Find where the given text appears and provide that cell's center as (X, Y) coordinate. 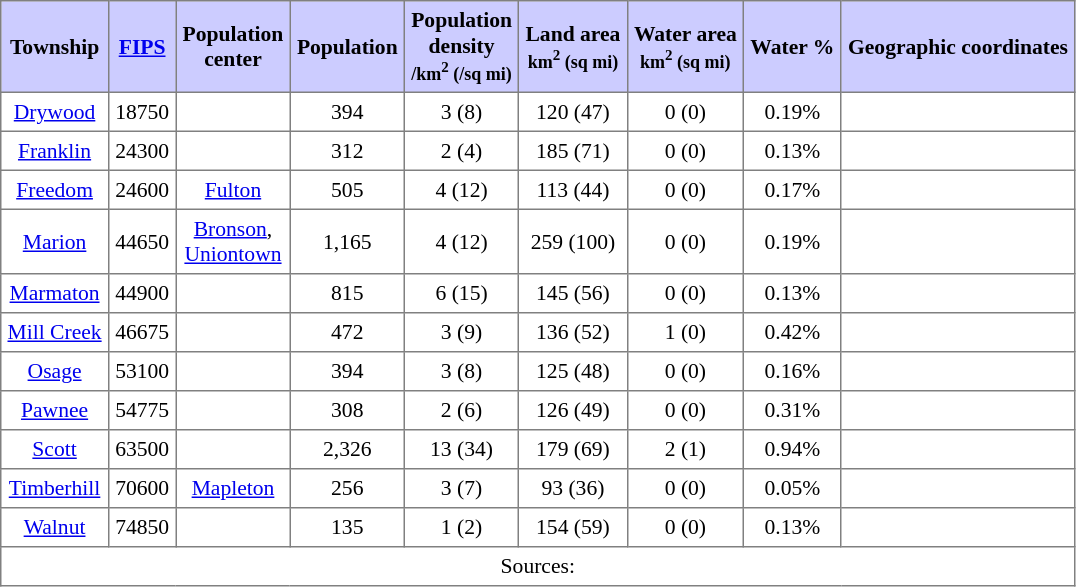
Franklin (55, 150)
Mill Creek (55, 332)
145 (56) (573, 294)
120 (47) (573, 112)
1 (2) (461, 528)
505 (347, 190)
13 (34) (461, 450)
113 (44) (573, 190)
126 (49) (573, 410)
1,165 (347, 241)
74850 (142, 528)
Freedom (55, 190)
136 (52) (573, 332)
3 (9) (461, 332)
472 (347, 332)
0.42% (793, 332)
Timberhill (55, 488)
Mapleton (233, 488)
63500 (142, 450)
0.17% (793, 190)
0.31% (793, 410)
46675 (142, 332)
70600 (142, 488)
2 (6) (461, 410)
2,326 (347, 450)
Scott (55, 450)
Water % (793, 47)
Marion (55, 241)
Pawnee (55, 410)
Fulton (233, 190)
Population (347, 47)
Bronson, Uniontown (233, 241)
815 (347, 294)
185 (71) (573, 150)
256 (347, 488)
44900 (142, 294)
308 (347, 410)
Drywood (55, 112)
Populationdensity/km2 (/sq mi) (461, 47)
Sources: (538, 566)
54775 (142, 410)
6 (15) (461, 294)
44650 (142, 241)
0.16% (793, 372)
154 (59) (573, 528)
Populationcenter (233, 47)
3 (7) (461, 488)
24300 (142, 150)
259 (100) (573, 241)
179 (69) (573, 450)
Water areakm2 (sq mi) (685, 47)
Land areakm2 (sq mi) (573, 47)
312 (347, 150)
24600 (142, 190)
1 (0) (685, 332)
0.05% (793, 488)
2 (4) (461, 150)
Osage (55, 372)
2 (1) (685, 450)
125 (48) (573, 372)
Geographic coordinates (958, 47)
135 (347, 528)
53100 (142, 372)
FIPS (142, 47)
93 (36) (573, 488)
18750 (142, 112)
Township (55, 47)
Walnut (55, 528)
Marmaton (55, 294)
0.94% (793, 450)
